For the text-containing cell, return its midpoint in (x, y) coordinate format. 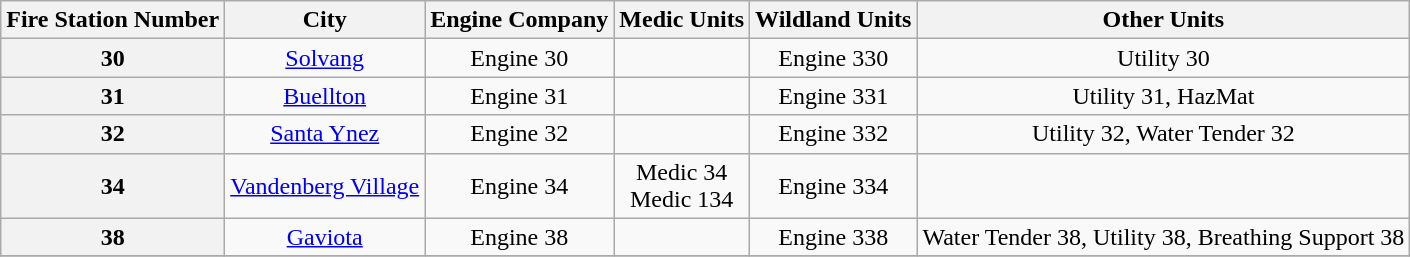
Other Units (1164, 20)
Utility 30 (1164, 58)
Engine 338 (834, 237)
Buellton (325, 96)
Engine 31 (520, 96)
Santa Ynez (325, 134)
Wildland Units (834, 20)
Vandenberg Village (325, 186)
Engine 32 (520, 134)
Solvang (325, 58)
Engine 331 (834, 96)
Fire Station Number (113, 20)
Engine 34 (520, 186)
Engine Company (520, 20)
Utility 31, HazMat (1164, 96)
Engine 332 (834, 134)
Water Tender 38, Utility 38, Breathing Support 38 (1164, 237)
Utility 32, Water Tender 32 (1164, 134)
38 (113, 237)
Medic Units (682, 20)
Gaviota (325, 237)
32 (113, 134)
City (325, 20)
Engine 330 (834, 58)
31 (113, 96)
Engine 334 (834, 186)
Medic 34Medic 134 (682, 186)
Engine 38 (520, 237)
30 (113, 58)
Engine 30 (520, 58)
34 (113, 186)
